Pinpoint the cell where the given text exists, returning its [X, Y] midpoint coordinate. 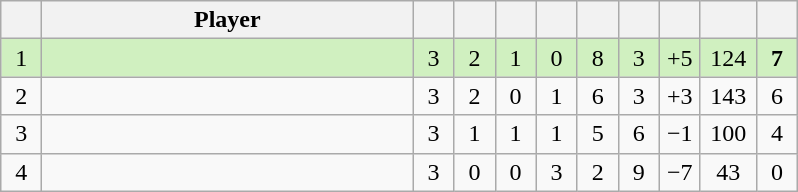
+5 [680, 58]
+3 [680, 96]
Player [228, 20]
9 [638, 172]
−7 [680, 172]
43 [728, 172]
100 [728, 134]
8 [598, 58]
124 [728, 58]
5 [598, 134]
143 [728, 96]
−1 [680, 134]
7 [776, 58]
